Pinpoint the cell where the given text exists, returning its (x, y) midpoint coordinate. 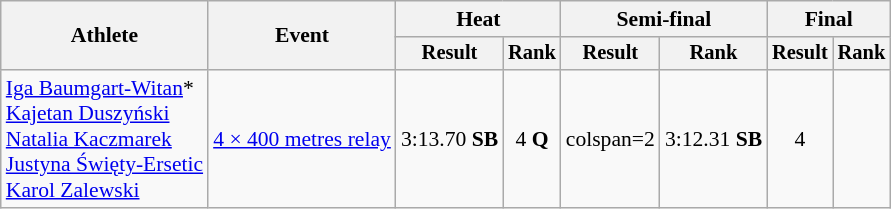
3:12.31 SB (714, 139)
4 (800, 139)
4 Q (532, 139)
Semi-final (664, 19)
Athlete (104, 36)
colspan=2 (610, 139)
Iga Baumgart-Witan*Kajetan DuszyńskiNatalia KaczmarekJustyna Święty-ErseticKarol Zalewski (104, 139)
Final (828, 19)
3:13.70 SB (450, 139)
4 × 400 metres relay (302, 139)
Heat (478, 19)
Event (302, 36)
